For the text-containing cell, return its midpoint in (x, y) coordinate format. 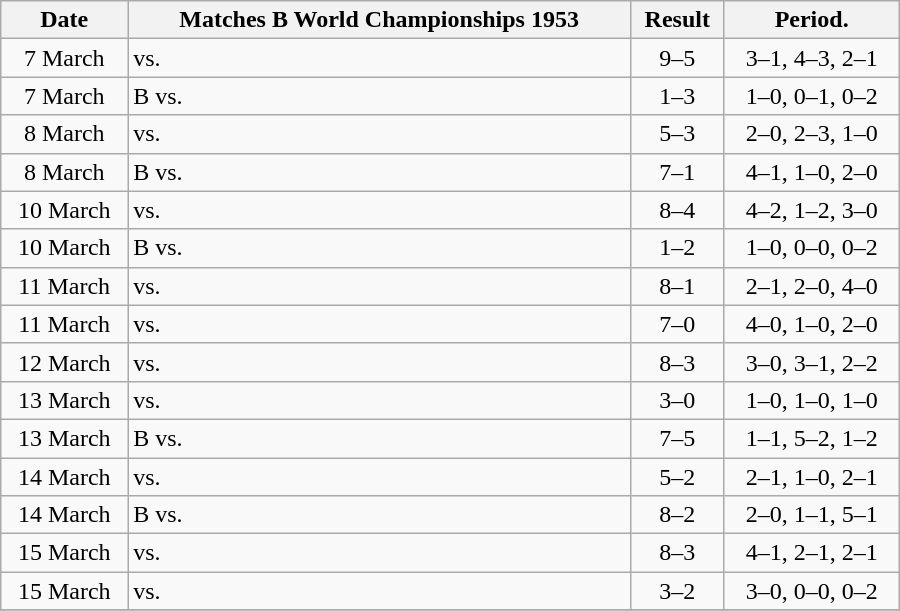
Result (678, 20)
4–2, 1–2, 3–0 (812, 210)
2–1, 1–0, 2–1 (812, 477)
3–2 (678, 591)
3–0, 3–1, 2–2 (812, 362)
3–1, 4–3, 2–1 (812, 58)
2–0, 2–3, 1–0 (812, 134)
7–0 (678, 324)
1–0, 1–0, 1–0 (812, 400)
8–4 (678, 210)
Matches B World Championships 1953 (380, 20)
1–2 (678, 248)
7–1 (678, 172)
12 March (64, 362)
3–0, 0–0, 0–2 (812, 591)
8–1 (678, 286)
4–1, 1–0, 2–0 (812, 172)
4–1, 2–1, 2–1 (812, 553)
9–5 (678, 58)
Period. (812, 20)
Date (64, 20)
1–0, 0–1, 0–2 (812, 96)
2–0, 1–1, 5–1 (812, 515)
7–5 (678, 438)
5–3 (678, 134)
4–0, 1–0, 2–0 (812, 324)
5–2 (678, 477)
1–0, 0–0, 0–2 (812, 248)
2–1, 2–0, 4–0 (812, 286)
3–0 (678, 400)
1–3 (678, 96)
1–1, 5–2, 1–2 (812, 438)
8–2 (678, 515)
